Output the [X, Y] coordinate of the center of the cell containing the given text.  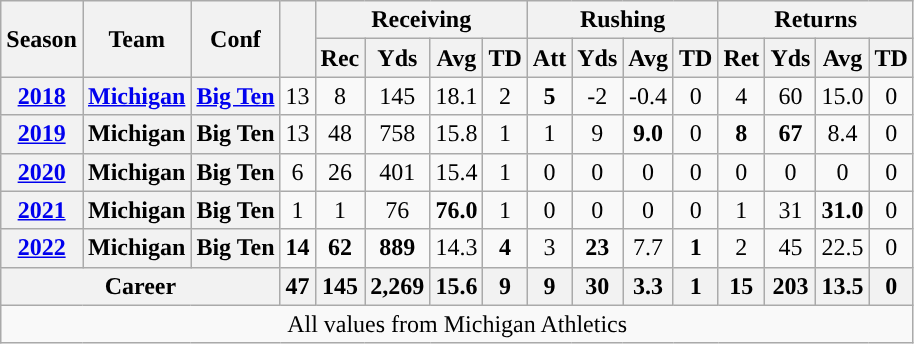
15.6 [456, 286]
All values from Michigan Athletics [458, 324]
3.3 [648, 286]
6 [298, 172]
60 [790, 96]
-2 [598, 96]
401 [398, 172]
15.4 [456, 172]
Ret [742, 58]
67 [790, 134]
Career [140, 286]
2021 [42, 210]
Team [136, 39]
9.0 [648, 134]
Season [42, 39]
15.0 [842, 96]
26 [340, 172]
-0.4 [648, 96]
45 [790, 248]
2,269 [398, 286]
2020 [42, 172]
2018 [42, 96]
2019 [42, 134]
Rec [340, 58]
3 [549, 248]
22.5 [842, 248]
48 [340, 134]
Receiving [421, 20]
Att [549, 58]
30 [598, 286]
15 [742, 286]
5 [549, 96]
15.8 [456, 134]
31 [790, 210]
14.3 [456, 248]
76 [398, 210]
2022 [42, 248]
Rushing [622, 20]
14 [298, 248]
62 [340, 248]
758 [398, 134]
7.7 [648, 248]
889 [398, 248]
203 [790, 286]
Conf [236, 39]
76.0 [456, 210]
Returns [816, 20]
31.0 [842, 210]
18.1 [456, 96]
47 [298, 286]
13.5 [842, 286]
23 [598, 248]
8.4 [842, 134]
